For the text-containing cell, return its midpoint in [X, Y] coordinate format. 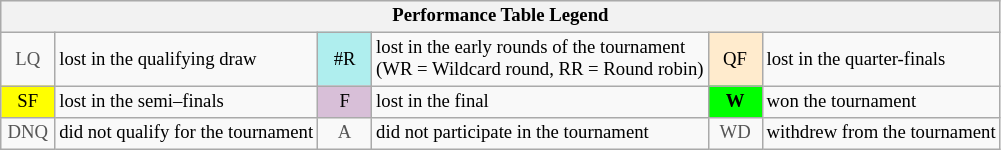
did not participate in the tournament [540, 134]
lost in the early rounds of the tournament(WR = Wildcard round, RR = Round robin) [540, 60]
withdrew from the tournament [881, 134]
A [345, 134]
lost in the qualifying draw [186, 60]
SF [28, 102]
W [735, 102]
LQ [28, 60]
did not qualify for the tournament [186, 134]
QF [735, 60]
lost in the final [540, 102]
lost in the quarter-finals [881, 60]
WD [735, 134]
#R [345, 60]
won the tournament [881, 102]
F [345, 102]
Performance Table Legend [500, 16]
lost in the semi–finals [186, 102]
DNQ [28, 134]
